Pinpoint the cell where the given text exists, returning its [x, y] midpoint coordinate. 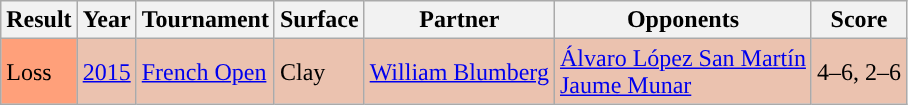
Surface [319, 20]
4–6, 2–6 [858, 72]
Tournament [205, 20]
Loss [39, 72]
Result [39, 20]
2015 [106, 72]
Year [106, 20]
Clay [319, 72]
French Open [205, 72]
Álvaro López San Martín Jaume Munar [682, 72]
William Blumberg [459, 72]
Score [858, 20]
Opponents [682, 20]
Partner [459, 20]
